Detect which cell encompasses the target text, then output its (X, Y) center coordinate. 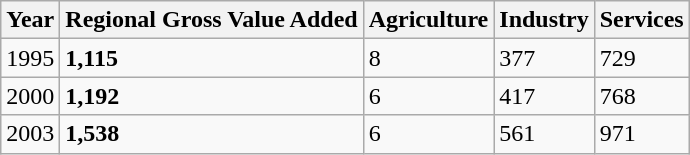
1,538 (212, 134)
561 (544, 134)
2000 (30, 96)
971 (642, 134)
417 (544, 96)
1,115 (212, 58)
8 (428, 58)
2003 (30, 134)
768 (642, 96)
Services (642, 20)
Industry (544, 20)
729 (642, 58)
1995 (30, 58)
377 (544, 58)
Agriculture (428, 20)
Year (30, 20)
Regional Gross Value Added (212, 20)
1,192 (212, 96)
